Pinpoint the cell where the given text exists, returning its (X, Y) midpoint coordinate. 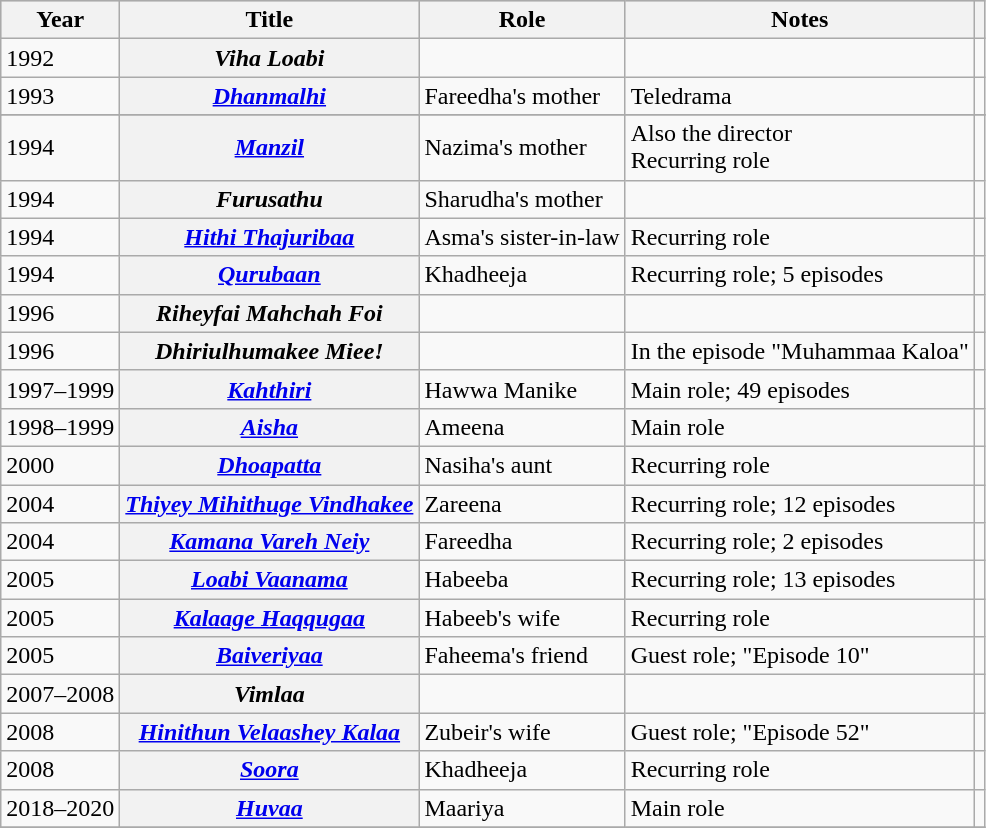
Hithi Thajuribaa (270, 237)
Recurring role; 5 episodes (800, 275)
Aisha (270, 427)
Soora (270, 770)
Dhanmalhi (270, 96)
Zareena (522, 503)
Title (270, 20)
Loabi Vaanama (270, 580)
Furusathu (270, 199)
Maariya (522, 808)
Year (60, 20)
Recurring role; 13 episodes (800, 580)
Ameena (522, 427)
Dhiriulhumakee Miee! (270, 351)
Riheyfai Mahchah Foi (270, 313)
Faheema's friend (522, 656)
Sharudha's mother (522, 199)
2018–2020 (60, 808)
Fareedha (522, 542)
Manzil (270, 148)
Thiyey Mihithuge Vindhakee (270, 503)
2000 (60, 465)
1998–1999 (60, 427)
Teledrama (800, 96)
Asma's sister-in-law (522, 237)
Huvaa (270, 808)
In the episode "Muhammaa Kaloa" (800, 351)
Recurring role; 12 episodes (800, 503)
Dhoapatta (270, 465)
Kamana Vareh Neiy (270, 542)
Guest role; "Episode 52" (800, 732)
Nazima's mother (522, 148)
Vimlaa (270, 694)
Also the directorRecurring role (800, 148)
Hinithun Velaashey Kalaa (270, 732)
Qurubaan (270, 275)
Kalaage Haqqugaa (270, 618)
Hawwa Manike (522, 389)
Notes (800, 20)
Main role; 49 episodes (800, 389)
Guest role; "Episode 10" (800, 656)
2007–2008 (60, 694)
Habeeba (522, 580)
Habeeb's wife (522, 618)
Role (522, 20)
1992 (60, 58)
Nasiha's aunt (522, 465)
Recurring role; 2 episodes (800, 542)
Kahthiri (270, 389)
Zubeir's wife (522, 732)
1993 (60, 96)
Viha Loabi (270, 58)
Fareedha's mother (522, 96)
Baiveriyaa (270, 656)
1997–1999 (60, 389)
